Identify which cell holds the provided text, then report its [x, y] central coordinate. 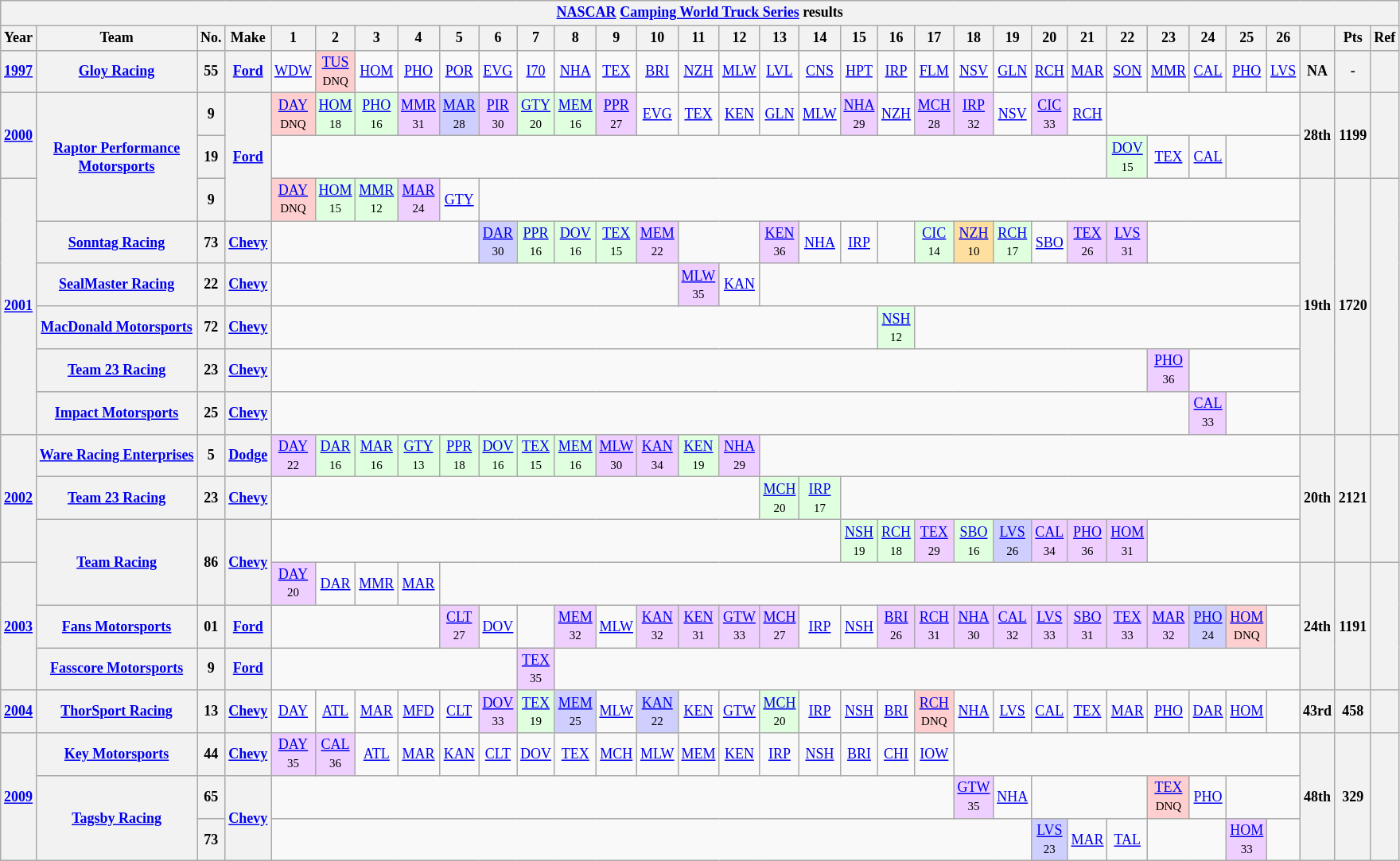
PHO16 [377, 114]
PHO24 [1207, 626]
DAY35 [294, 754]
1997 [19, 72]
PPR27 [616, 114]
DOV33 [498, 712]
Gloy Racing [116, 72]
MAR28 [459, 114]
KEN19 [698, 456]
PPR16 [536, 242]
Team [116, 38]
24 [1207, 38]
1 [294, 38]
CAL33 [1207, 413]
2003 [19, 626]
MCH27 [780, 626]
3 [377, 38]
IRP32 [974, 114]
DOV15 [1128, 157]
DAY20 [294, 584]
HPT [859, 72]
KAN34 [657, 456]
21 [1087, 38]
GTW35 [974, 797]
18 [974, 38]
NZH10 [974, 242]
16 [896, 38]
20th [1317, 498]
MEM32 [575, 626]
86 [212, 561]
CIC14 [934, 242]
MLW30 [616, 456]
72 [212, 328]
RCH18 [896, 541]
MEM25 [575, 712]
GTY [459, 200]
TEXDNQ [1169, 797]
FLM [934, 72]
SON [1128, 72]
1199 [1352, 135]
RCH17 [1013, 242]
2000 [19, 135]
DAR16 [336, 456]
TEX26 [1087, 242]
CHI [896, 754]
DAY22 [294, 456]
55 [212, 72]
DAR30 [498, 242]
TEX19 [536, 712]
TAL [1128, 840]
44 [212, 754]
1720 [1352, 306]
SBO [1049, 242]
SealMaster Racing [116, 285]
KAN22 [657, 712]
HOMDNQ [1247, 626]
HOM15 [336, 200]
LVS23 [1049, 840]
GTY20 [536, 114]
I70 [536, 72]
ThorSport Racing [116, 712]
NASCAR Camping World Truck Series results [700, 13]
65 [212, 797]
TEX29 [934, 541]
01 [212, 626]
Dodge [248, 456]
2004 [19, 712]
2121 [1352, 498]
IOW [934, 754]
7 [536, 38]
2009 [19, 797]
26 [1284, 38]
1191 [1352, 626]
15 [859, 38]
IRP17 [819, 498]
10 [657, 38]
WDW [294, 72]
HOM31 [1128, 541]
CIC33 [1049, 114]
NHA30 [974, 626]
Raptor PerformanceMotorsports [116, 157]
KAN32 [657, 626]
24th [1317, 626]
NSH12 [896, 328]
28th [1317, 135]
MEM [698, 754]
LVL [780, 72]
329 [1352, 797]
TEX33 [1128, 626]
2001 [19, 306]
KEN36 [780, 242]
PIR30 [498, 114]
LVS33 [1049, 626]
HOM33 [1247, 840]
Tagsby Racing [116, 819]
PPR18 [459, 456]
GTW33 [740, 626]
12 [740, 38]
NSH19 [859, 541]
BRI26 [896, 626]
No. [212, 38]
CAL32 [1013, 626]
11 [698, 38]
Make [248, 38]
CNS [819, 72]
Ware Racing Enterprises [116, 456]
Key Motorsports [116, 754]
MAR16 [377, 456]
GTY13 [418, 456]
14 [819, 38]
Fasscore Motorsports [116, 669]
4 [418, 38]
MAR32 [1169, 626]
Year [19, 38]
KEN31 [698, 626]
Ref [1385, 38]
20 [1049, 38]
LVS26 [1013, 541]
48th [1317, 797]
TUSDNQ [336, 72]
MAR24 [418, 200]
LVS31 [1128, 242]
CAL34 [1049, 541]
SBO16 [974, 541]
RCHDNQ [934, 712]
19th [1317, 306]
MMR12 [377, 200]
Impact Motorsports [116, 413]
8 [575, 38]
17 [934, 38]
Team Racing [116, 561]
2 [336, 38]
GTW [740, 712]
2002 [19, 498]
- [1352, 72]
Sonntag Racing [116, 242]
MCH [616, 754]
RCH31 [934, 626]
MFD [418, 712]
458 [1352, 712]
MCH28 [934, 114]
DAY [294, 712]
CAL36 [336, 754]
SBO31 [1087, 626]
MMR31 [418, 114]
CLT27 [459, 626]
MacDonald Motorsports [116, 328]
43rd [1317, 712]
POR [459, 72]
6 [498, 38]
MEM22 [657, 242]
Fans Motorsports [116, 626]
MLW35 [698, 285]
Pts [1352, 38]
NA [1317, 72]
HOM18 [336, 114]
TEX35 [536, 669]
